Provide the (x, y) coordinate of the cell's center where the given text is located.  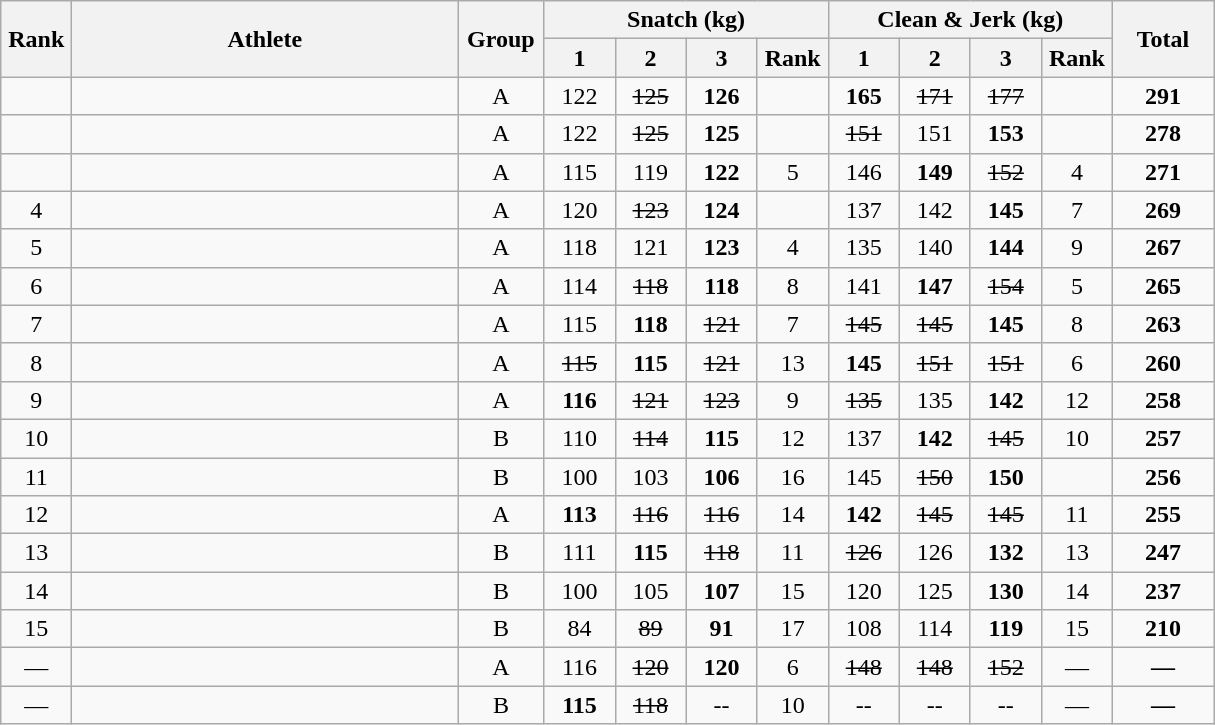
258 (1162, 400)
260 (1162, 362)
107 (722, 591)
141 (864, 286)
113 (580, 515)
255 (1162, 515)
210 (1162, 629)
237 (1162, 591)
Total (1162, 39)
265 (1162, 286)
89 (650, 629)
Clean & Jerk (kg) (970, 20)
16 (792, 477)
84 (580, 629)
17 (792, 629)
105 (650, 591)
130 (1006, 591)
256 (1162, 477)
263 (1162, 324)
267 (1162, 248)
111 (580, 553)
247 (1162, 553)
108 (864, 629)
269 (1162, 210)
144 (1006, 248)
257 (1162, 438)
153 (1006, 134)
124 (722, 210)
149 (934, 172)
271 (1162, 172)
132 (1006, 553)
171 (934, 96)
Athlete (265, 39)
140 (934, 248)
177 (1006, 96)
154 (1006, 286)
278 (1162, 134)
165 (864, 96)
106 (722, 477)
147 (934, 286)
146 (864, 172)
110 (580, 438)
Group (501, 39)
Snatch (kg) (686, 20)
291 (1162, 96)
91 (722, 629)
103 (650, 477)
